Search for the cell housing the specified text and yield its [X, Y] center coordinate. 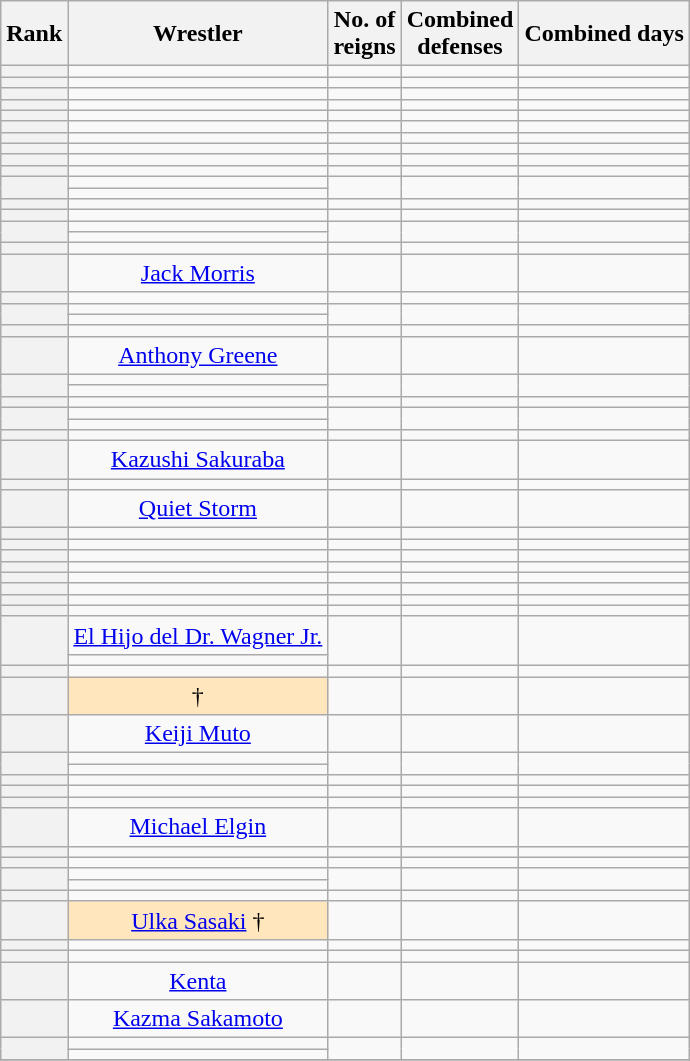
Combined days [604, 34]
Combineddefenses [460, 34]
Kenta [198, 981]
No. ofreigns [364, 34]
Wrestler [198, 34]
Michael Elgin [198, 827]
Jack Morris [198, 273]
Rank [34, 34]
Quiet Storm [198, 509]
Kazushi Sakuraba [198, 460]
† [198, 695]
Ulka Sasaki † [198, 920]
El Hijo del Dr. Wagner Jr. [198, 635]
Anthony Greene [198, 355]
Keiji Muto [198, 734]
Kazma Sakamoto [198, 1019]
